Scan for the cell matching the given text and deliver its [X, Y] coordinate at center. 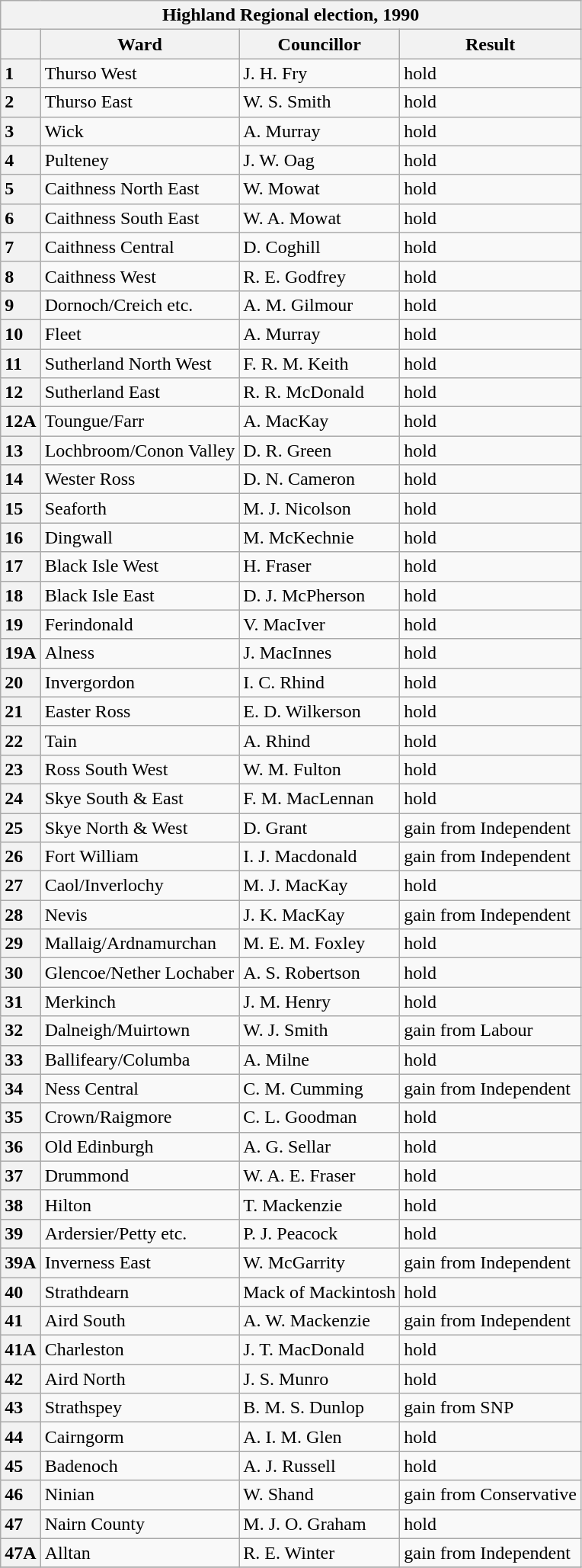
Dingwall [140, 537]
31 [21, 1002]
19 [21, 624]
M. E. M. Foxley [320, 944]
Ninian [140, 1495]
P. J. Peacock [320, 1233]
Fleet [140, 334]
38 [21, 1204]
Wick [140, 131]
J. MacInnes [320, 653]
C. L. Goodman [320, 1117]
T. Mackenzie [320, 1204]
26 [21, 857]
Black Isle East [140, 595]
29 [21, 944]
Dalneigh/Muirtown [140, 1031]
Highland Regional election, 1990 [291, 15]
13 [21, 451]
Caithness South East [140, 218]
Nairn County [140, 1524]
28 [21, 915]
Old Edinburgh [140, 1146]
Black Isle West [140, 566]
A. G. Sellar [320, 1146]
I. J. Macdonald [320, 857]
Caithness North East [140, 189]
F. R. M. Keith [320, 364]
M. J. O. Graham [320, 1524]
Strathspey [140, 1408]
W. M. Fulton [320, 769]
D. J. McPherson [320, 595]
Skye South & East [140, 798]
J. H. Fry [320, 73]
J. K. MacKay [320, 915]
Skye North & West [140, 827]
R. E. Winter [320, 1553]
A. M. Gilmour [320, 305]
D. R. Green [320, 451]
Result [491, 44]
W. McGarrity [320, 1262]
Charleston [140, 1350]
W. S. Smith [320, 102]
41 [21, 1321]
35 [21, 1117]
W. Shand [320, 1495]
25 [21, 827]
Merkinch [140, 1002]
gain from SNP [491, 1408]
Aird North [140, 1379]
Invergordon [140, 682]
Nevis [140, 915]
Strathdearn [140, 1292]
Drummond [140, 1175]
39 [21, 1233]
A. S. Robertson [320, 973]
Caol/Inverlochy [140, 886]
A. Milne [320, 1060]
Ballifeary/Columba [140, 1060]
A. I. M. Glen [320, 1437]
30 [21, 973]
7 [21, 247]
A. MacKay [320, 422]
Caithness West [140, 276]
3 [21, 131]
Thurso West [140, 73]
32 [21, 1031]
Fort William [140, 857]
H. Fraser [320, 566]
17 [21, 566]
16 [21, 537]
W. A. E. Fraser [320, 1175]
B. M. S. Dunlop [320, 1408]
Mack of Mackintosh [320, 1292]
Thurso East [140, 102]
Dornoch/Creich etc. [140, 305]
D. Grant [320, 827]
39A [21, 1262]
gain from Labour [491, 1031]
E. D. Wilkerson [320, 711]
Sutherland North West [140, 364]
W. Mowat [320, 189]
Mallaig/Ardnamurchan [140, 944]
W. J. Smith [320, 1031]
12 [21, 393]
47A [21, 1553]
Inverness East [140, 1262]
1 [21, 73]
M. J. Nicolson [320, 508]
6 [21, 218]
Alness [140, 653]
A. J. Russell [320, 1466]
J. W. Oag [320, 160]
44 [21, 1437]
4 [21, 160]
15 [21, 508]
Easter Ross [140, 711]
Lochbroom/Conon Valley [140, 451]
46 [21, 1495]
J. M. Henry [320, 1002]
I. C. Rhind [320, 682]
Toungue/Farr [140, 422]
11 [21, 364]
12A [21, 422]
Ward [140, 44]
Ness Central [140, 1089]
D. Coghill [320, 247]
5 [21, 189]
Badenoch [140, 1466]
W. A. Mowat [320, 218]
F. M. MacLennan [320, 798]
21 [21, 711]
42 [21, 1379]
C. M. Cumming [320, 1089]
20 [21, 682]
34 [21, 1089]
9 [21, 305]
Ardersier/Petty etc. [140, 1233]
22 [21, 740]
Glencoe/Nether Lochaber [140, 973]
M. J. MacKay [320, 886]
36 [21, 1146]
Pulteney [140, 160]
18 [21, 595]
gain from Conservative [491, 1495]
A. Rhind [320, 740]
Aird South [140, 1321]
23 [21, 769]
47 [21, 1524]
43 [21, 1408]
33 [21, 1060]
Caithness Central [140, 247]
Tain [140, 740]
J. T. MacDonald [320, 1350]
Cairngorm [140, 1437]
Crown/Raigmore [140, 1117]
Ross South West [140, 769]
V. MacIver [320, 624]
19A [21, 653]
24 [21, 798]
2 [21, 102]
R. E. Godfrey [320, 276]
M. McKechnie [320, 537]
45 [21, 1466]
R. R. McDonald [320, 393]
A. W. Mackenzie [320, 1321]
Councillor [320, 44]
Ferindonald [140, 624]
14 [21, 479]
J. S. Munro [320, 1379]
37 [21, 1175]
8 [21, 276]
Hilton [140, 1204]
Seaforth [140, 508]
Alltan [140, 1553]
D. N. Cameron [320, 479]
Sutherland East [140, 393]
Wester Ross [140, 479]
41A [21, 1350]
27 [21, 886]
40 [21, 1292]
10 [21, 334]
